Scan for the cell matching the given text and deliver its (X, Y) coordinate at center. 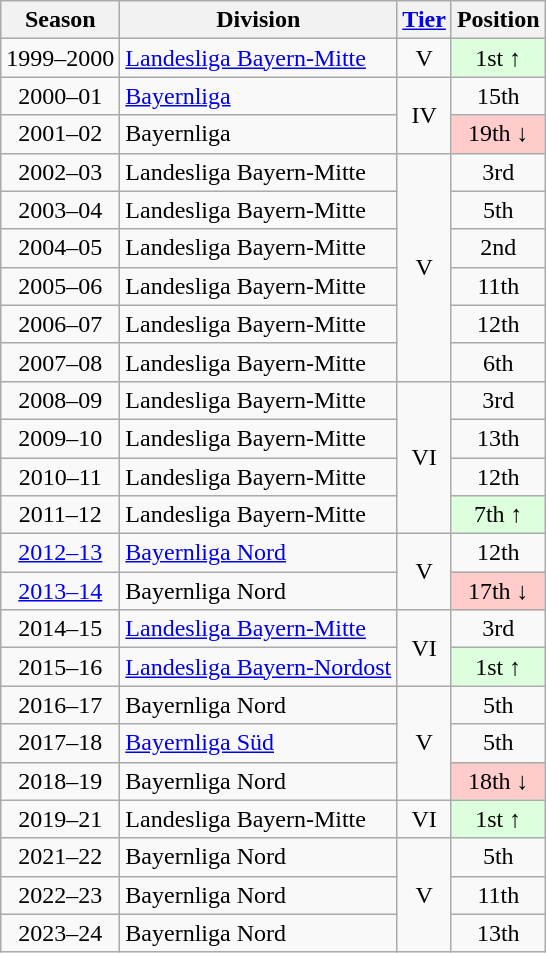
2nd (498, 248)
2016–17 (60, 705)
2019–21 (60, 819)
7th ↑ (498, 515)
2009–10 (60, 438)
6th (498, 362)
2021–22 (60, 857)
Tier (424, 20)
Season (60, 20)
19th ↓ (498, 134)
2011–12 (60, 515)
IV (424, 115)
2010–11 (60, 477)
2005–06 (60, 286)
2017–18 (60, 743)
2004–05 (60, 248)
Division (258, 20)
Bayernliga Süd (258, 743)
2015–16 (60, 667)
17th ↓ (498, 591)
2018–19 (60, 781)
1999–2000 (60, 58)
2002–03 (60, 172)
2014–15 (60, 629)
18th ↓ (498, 781)
Position (498, 20)
2008–09 (60, 400)
2022–23 (60, 895)
2007–08 (60, 362)
2012–13 (60, 553)
Landesliga Bayern-Nordost (258, 667)
2023–24 (60, 933)
2003–04 (60, 210)
15th (498, 96)
2006–07 (60, 324)
2001–02 (60, 134)
2013–14 (60, 591)
2000–01 (60, 96)
